Capture the cell that displays the provided text and extract its [x, y] central coordinate. 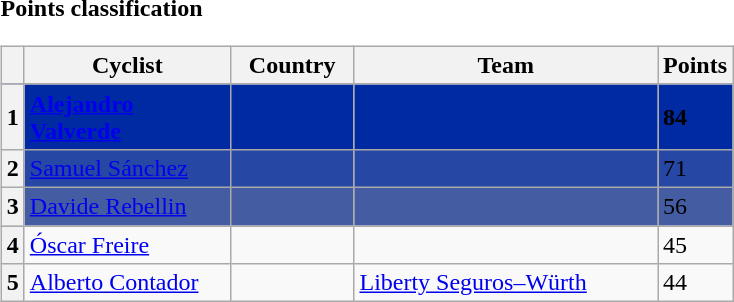
2 [12, 168]
Alberto Contador [127, 283]
4 [12, 245]
56 [696, 206]
3 [12, 206]
Cyclist [127, 65]
5 [12, 283]
44 [696, 283]
45 [696, 245]
Samuel Sánchez [127, 168]
Davide Rebellin [127, 206]
Óscar Freire [127, 245]
71 [696, 168]
Alejandro Valverde [127, 116]
Team [506, 65]
Points [696, 65]
1 [12, 116]
84 [696, 116]
Country [292, 65]
Liberty Seguros–Würth [506, 283]
